Capture the cell that displays the provided text and extract its [X, Y] central coordinate. 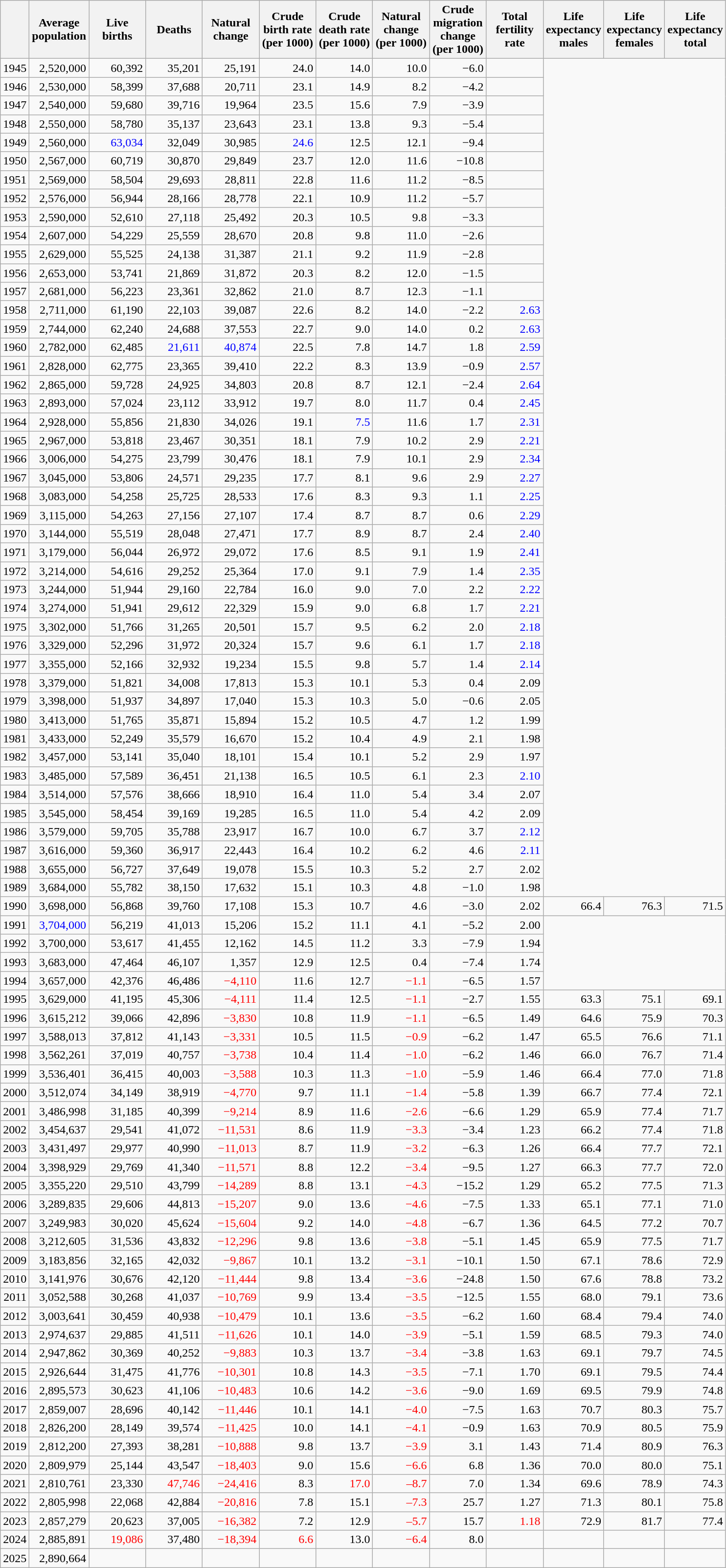
2.31 [515, 422]
–5.7 [401, 1521]
13.8 [344, 124]
22.6 [288, 310]
68.0 [573, 1297]
37,812 [117, 1037]
24,571 [174, 478]
1.39 [515, 1092]
1958 [15, 310]
1.69 [515, 1390]
52,166 [117, 664]
2.45 [515, 403]
3,684,000 [59, 888]
22.2 [288, 366]
55,525 [117, 254]
1990 [15, 906]
−10,301 [231, 1372]
2004 [15, 1167]
56,727 [117, 869]
67.1 [573, 1260]
3,398,000 [59, 701]
−6.0 [458, 68]
Natural change (per 1000) [401, 29]
51,944 [117, 590]
2,567,000 [59, 161]
2016 [15, 1390]
2009 [15, 1260]
3,579,000 [59, 831]
−2.2 [458, 310]
−9.0 [458, 1390]
22.1 [288, 198]
45,306 [174, 999]
39,169 [174, 813]
−9,214 [231, 1111]
20,324 [231, 646]
53,141 [117, 757]
3,413,000 [59, 720]
21.0 [288, 292]
53,741 [117, 273]
1.18 [515, 1521]
−3.0 [458, 906]
−24,416 [231, 1484]
1999 [15, 1074]
1.9 [458, 552]
2000 [15, 1092]
34,026 [231, 422]
62,240 [117, 329]
31,536 [117, 1242]
2,967,000 [59, 440]
2.22 [515, 590]
−10,479 [231, 1316]
9.7 [288, 1092]
75.7 [695, 1409]
Crude birth rate (per 1000) [288, 29]
−6.7 [458, 1223]
−3.1 [401, 1260]
−11,013 [231, 1148]
41,143 [174, 1037]
16.0 [288, 590]
36,917 [174, 850]
8.5 [344, 552]
2018 [15, 1428]
5.7 [401, 664]
3,141,976 [59, 1279]
1968 [15, 496]
1989 [15, 888]
34,897 [174, 701]
3,006,000 [59, 459]
41,072 [174, 1130]
80.5 [634, 1428]
1947 [15, 105]
54,616 [117, 571]
6.6 [288, 1540]
−3,588 [231, 1074]
10.9 [344, 198]
−10,483 [231, 1390]
2,890,664 [59, 1558]
53,617 [117, 944]
1967 [15, 478]
−2.7 [458, 999]
23,917 [231, 831]
1952 [15, 198]
39,066 [117, 1018]
41,195 [117, 999]
2017 [15, 1409]
1,357 [231, 962]
3,588,013 [59, 1037]
2,520,000 [59, 68]
77.2 [634, 1223]
57,589 [117, 776]
28,149 [117, 1428]
76.7 [634, 1055]
3,457,000 [59, 757]
−11,531 [231, 1130]
74.3 [695, 1484]
3,655,000 [59, 869]
−1.5 [458, 273]
8.1 [344, 478]
2,607,000 [59, 235]
23,799 [174, 459]
1966 [15, 459]
38,281 [174, 1446]
16,670 [231, 738]
24.6 [288, 142]
3.7 [458, 831]
3,562,261 [59, 1055]
2,590,000 [59, 217]
1974 [15, 608]
2006 [15, 1204]
3,433,000 [59, 738]
2013 [15, 1335]
2025 [15, 1558]
22,784 [231, 590]
2.7 [458, 869]
46,486 [174, 981]
25,725 [174, 496]
2019 [15, 1446]
22.5 [288, 347]
4.8 [401, 888]
1948 [15, 124]
40,990 [174, 1148]
40,938 [174, 1316]
70.3 [695, 1018]
20,711 [231, 87]
74.8 [695, 1390]
−10,888 [231, 1446]
Total fertility rate [515, 29]
Life expectancy males [573, 29]
−2.4 [458, 385]
2.1 [458, 738]
1.70 [515, 1372]
2,865,000 [59, 385]
51,937 [117, 701]
−18,394 [231, 1540]
55,856 [117, 422]
28,048 [174, 533]
2.11 [515, 850]
2,926,644 [59, 1372]
32,165 [117, 1260]
−15,207 [231, 1204]
47,746 [174, 1484]
−6.3 [458, 1148]
3,212,605 [59, 1242]
52,610 [117, 217]
Crude migration change (per 1000) [458, 29]
28,811 [231, 180]
29,849 [231, 161]
1979 [15, 701]
3,700,000 [59, 944]
1963 [15, 403]
Life expectancy females [634, 29]
−11,425 [231, 1428]
54,275 [117, 459]
1945 [15, 68]
64.6 [573, 1018]
62,775 [117, 366]
−3,738 [231, 1055]
58,454 [117, 813]
1984 [15, 794]
62,485 [117, 347]
1.45 [515, 1242]
6.7 [401, 831]
2002 [15, 1130]
2008 [15, 1242]
2.59 [515, 347]
38,919 [174, 1092]
3,179,000 [59, 552]
30,676 [117, 1279]
65.2 [573, 1186]
31,872 [231, 273]
4.2 [458, 813]
2003 [15, 1148]
2021 [15, 1484]
25,144 [117, 1465]
56,219 [117, 925]
22.7 [288, 329]
2,893,000 [59, 403]
58,399 [117, 87]
1954 [15, 235]
0.2 [458, 329]
23,112 [174, 403]
−3,331 [231, 1037]
3,183,856 [59, 1260]
1960 [15, 347]
52,296 [117, 646]
23,365 [174, 366]
51,765 [117, 720]
68.4 [573, 1316]
1995 [15, 999]
59,680 [117, 105]
1969 [15, 515]
77.0 [634, 1074]
43,547 [174, 1465]
1.60 [515, 1316]
−3.2 [401, 1148]
−7.9 [458, 944]
3,274,000 [59, 608]
2014 [15, 1353]
1981 [15, 738]
80.1 [634, 1502]
71.5 [695, 906]
54,229 [117, 235]
2001 [15, 1111]
21,611 [174, 347]
41,776 [174, 1372]
3,454,637 [59, 1130]
2,540,000 [59, 105]
3,003,641 [59, 1316]
41,037 [174, 1297]
42,120 [174, 1279]
34,149 [117, 1092]
1977 [15, 664]
39,087 [231, 310]
61,190 [117, 310]
3,355,220 [59, 1186]
Life expectancy total [695, 29]
1972 [15, 571]
2.05 [515, 701]
19,285 [231, 813]
80.3 [634, 1409]
2,550,000 [59, 124]
74.5 [695, 1353]
2010 [15, 1279]
46,107 [174, 962]
78.6 [634, 1260]
–7.3 [401, 1502]
−11,571 [231, 1167]
32,049 [174, 142]
27,156 [174, 515]
40,757 [174, 1055]
30,476 [231, 459]
28,670 [231, 235]
1946 [15, 87]
1.43 [515, 1446]
3,514,000 [59, 794]
3,431,497 [59, 1148]
66.3 [573, 1167]
1.26 [515, 1148]
21,138 [231, 776]
8.6 [288, 1130]
31,185 [117, 1111]
7.2 [288, 1521]
2.35 [515, 571]
−4.6 [401, 1204]
−10.1 [458, 1260]
20,623 [117, 1521]
2007 [15, 1223]
2.29 [515, 515]
13.9 [401, 366]
−11,444 [231, 1279]
39,410 [231, 366]
10.6 [288, 1390]
3,302,000 [59, 627]
26,972 [174, 552]
3,629,000 [59, 999]
75.8 [695, 1502]
45,624 [174, 1223]
−7.1 [458, 1372]
41,106 [174, 1390]
5.0 [401, 701]
25,492 [231, 217]
22,443 [231, 850]
40,874 [231, 347]
−3,830 [231, 1018]
1.94 [515, 944]
3,683,000 [59, 962]
−15,604 [231, 1223]
Natural change [231, 29]
11.7 [401, 403]
2,828,000 [59, 366]
35,040 [174, 757]
0.6 [458, 515]
15.4 [288, 757]
35,871 [174, 720]
2,859,007 [59, 1409]
35,137 [174, 124]
31,265 [174, 627]
5.3 [401, 683]
2.27 [515, 478]
2.34 [515, 459]
2022 [15, 1502]
23.5 [288, 105]
−5.7 [458, 198]
1.49 [515, 1018]
−4,111 [231, 999]
81.7 [634, 1521]
29,541 [117, 1130]
30,459 [117, 1316]
35,579 [174, 738]
36,415 [117, 1074]
32,862 [231, 292]
1980 [15, 720]
–8.7 [401, 1484]
−4.2 [458, 87]
15,206 [231, 925]
69.6 [573, 1484]
2.12 [515, 831]
−4.3 [401, 1186]
69.5 [573, 1390]
15,894 [231, 720]
−5.2 [458, 925]
3,144,000 [59, 533]
2.07 [515, 794]
12,162 [231, 944]
1956 [15, 273]
3,485,000 [59, 776]
14.9 [344, 87]
40,142 [174, 1409]
7.5 [344, 422]
1982 [15, 757]
15.9 [288, 608]
3.3 [401, 944]
42,896 [174, 1018]
67.6 [573, 1279]
70.0 [573, 1465]
2.10 [515, 776]
14.2 [344, 1390]
23,361 [174, 292]
1994 [15, 981]
39,716 [174, 105]
23.7 [288, 161]
78.8 [634, 1279]
1.99 [515, 720]
2,809,979 [59, 1465]
2020 [15, 1465]
1996 [15, 1018]
44,813 [174, 1204]
38,150 [174, 888]
3,214,000 [59, 571]
23,467 [174, 440]
51,766 [117, 627]
19,234 [231, 664]
1964 [15, 422]
−10,769 [231, 1297]
59,360 [117, 850]
Crude death rate (per 1000) [344, 29]
2,885,891 [59, 1540]
28,696 [117, 1409]
1987 [15, 850]
4.9 [401, 738]
−11,626 [231, 1335]
3,398,929 [59, 1167]
3,045,000 [59, 478]
28,533 [231, 496]
40,003 [174, 1074]
1983 [15, 776]
−9,867 [231, 1260]
37,480 [174, 1540]
17,108 [231, 906]
79.9 [634, 1390]
47,464 [117, 962]
1953 [15, 217]
41,511 [174, 1335]
79.3 [634, 1335]
54,258 [117, 496]
11.5 [344, 1037]
29,885 [117, 1335]
29,769 [117, 1167]
2,947,862 [59, 1353]
30,020 [117, 1223]
29,693 [174, 180]
−10.8 [458, 161]
−7.4 [458, 962]
16.7 [288, 831]
2,826,200 [59, 1428]
42,032 [174, 1260]
1997 [15, 1037]
32,932 [174, 664]
−4.0 [401, 1409]
66.0 [573, 1055]
29,072 [231, 552]
79.4 [634, 1316]
1998 [15, 1055]
13.0 [344, 1540]
12.3 [401, 292]
1993 [15, 962]
30,351 [231, 440]
−5.4 [458, 124]
−14,289 [231, 1186]
60,719 [117, 161]
−5.8 [458, 1092]
2024 [15, 1540]
23,643 [231, 124]
−9.4 [458, 142]
66.7 [573, 1092]
55,782 [117, 888]
80.9 [634, 1446]
1973 [15, 590]
14.5 [288, 944]
13.2 [344, 1260]
4.7 [401, 720]
60,392 [117, 68]
2,782,000 [59, 347]
3,536,401 [59, 1074]
3,657,000 [59, 981]
2.2 [458, 590]
1950 [15, 161]
42,884 [174, 1502]
41,340 [174, 1167]
2,569,000 [59, 180]
1.23 [515, 1130]
Live births [117, 29]
40,252 [174, 1353]
30,985 [231, 142]
41,013 [174, 925]
3,698,000 [59, 906]
65.5 [573, 1037]
Average population [59, 29]
−5.9 [458, 1074]
1.2 [458, 720]
3,244,000 [59, 590]
34,803 [231, 385]
52,249 [117, 738]
2.14 [515, 664]
53,806 [117, 478]
2015 [15, 1372]
11.3 [344, 1074]
14.3 [344, 1372]
29,235 [231, 478]
22.8 [288, 180]
24.0 [288, 68]
25,364 [231, 571]
19.7 [288, 403]
27,118 [174, 217]
1.1 [458, 496]
76.6 [634, 1037]
64.5 [573, 1223]
−1.4 [401, 1092]
57,024 [117, 403]
3,355,000 [59, 664]
74.4 [695, 1372]
1951 [15, 180]
34,008 [174, 683]
63.3 [573, 999]
2,974,637 [59, 1335]
1959 [15, 329]
56,223 [117, 292]
40,399 [174, 1111]
2,711,000 [59, 310]
3.4 [458, 794]
55,519 [117, 533]
3,289,835 [59, 1204]
30,268 [117, 1297]
21.1 [288, 254]
2.64 [515, 385]
2012 [15, 1316]
57,576 [117, 794]
59,728 [117, 385]
13.1 [344, 1186]
−4.8 [401, 1223]
−16,382 [231, 1521]
24,688 [174, 329]
2,857,279 [59, 1521]
22,103 [174, 310]
3,115,000 [59, 515]
1970 [15, 533]
59,705 [117, 831]
2.0 [458, 627]
29,606 [117, 1204]
37,005 [174, 1521]
1.59 [515, 1335]
36,451 [174, 776]
21,869 [174, 273]
−15.2 [458, 1186]
37,688 [174, 87]
3.1 [458, 1446]
1.74 [515, 962]
17,813 [231, 683]
2.40 [515, 533]
29,160 [174, 590]
−18,403 [231, 1465]
28,166 [174, 198]
53,818 [117, 440]
2.57 [515, 366]
1.57 [515, 981]
31,475 [117, 1372]
19.1 [288, 422]
2,629,000 [59, 254]
2.3 [458, 776]
−4.1 [401, 1428]
1965 [15, 440]
71.1 [695, 1037]
33,912 [231, 403]
9.9 [288, 1297]
29,510 [117, 1186]
2.00 [515, 925]
14.7 [401, 347]
1992 [15, 944]
1991 [15, 925]
78.9 [634, 1484]
79.1 [634, 1297]
−8.5 [458, 180]
35,201 [174, 68]
2005 [15, 1186]
1949 [15, 142]
2,810,761 [59, 1484]
3,545,000 [59, 813]
1971 [15, 552]
22,068 [117, 1502]
3,083,000 [59, 496]
3,249,983 [59, 1223]
−12.5 [458, 1297]
2.25 [515, 496]
58,780 [117, 124]
39,760 [174, 906]
1955 [15, 254]
−6.4 [401, 1540]
−11,446 [231, 1409]
2,530,000 [59, 87]
72.0 [695, 1167]
1.8 [458, 347]
2,812,200 [59, 1446]
65.1 [573, 1204]
31,972 [174, 646]
2,681,000 [59, 292]
25,191 [231, 68]
1978 [15, 683]
−2.8 [458, 254]
3,615,212 [59, 1018]
37,019 [117, 1055]
1962 [15, 385]
9.5 [344, 627]
−0.6 [458, 701]
1957 [15, 292]
3,616,000 [59, 850]
35,788 [174, 831]
63,034 [117, 142]
27,393 [117, 1446]
19,086 [117, 1540]
17.4 [288, 515]
1975 [15, 627]
2,805,998 [59, 1502]
−20,816 [231, 1502]
79.5 [634, 1372]
51,821 [117, 683]
4.1 [401, 925]
2,576,000 [59, 198]
1976 [15, 646]
54,263 [117, 515]
66.2 [573, 1130]
2,895,573 [59, 1390]
1988 [15, 869]
29,977 [117, 1148]
12.7 [344, 981]
1985 [15, 813]
1961 [15, 366]
1.33 [515, 1204]
18,910 [231, 794]
17,040 [231, 701]
31,387 [231, 254]
27,107 [231, 515]
20,501 [231, 627]
3,379,000 [59, 683]
−9.5 [458, 1167]
−12,296 [231, 1242]
19,078 [231, 869]
80.0 [634, 1465]
3,329,000 [59, 646]
2.4 [458, 533]
41,455 [174, 944]
2011 [15, 1297]
37,553 [231, 329]
3,052,588 [59, 1297]
3,486,998 [59, 1111]
−24.8 [458, 1279]
79.7 [634, 1353]
37,649 [174, 869]
43,832 [174, 1242]
58,504 [117, 180]
29,252 [174, 571]
10.7 [344, 906]
2,928,000 [59, 422]
56,044 [117, 552]
3,704,000 [59, 925]
30,870 [174, 161]
25,559 [174, 235]
68.5 [573, 1335]
25.7 [458, 1502]
73.2 [695, 1279]
30,623 [117, 1390]
17,632 [231, 888]
12.2 [344, 1167]
3,512,074 [59, 1092]
2,560,000 [59, 142]
51,941 [117, 608]
2,653,000 [59, 273]
Deaths [174, 29]
1.97 [515, 757]
2023 [15, 1521]
1.34 [515, 1484]
56,944 [117, 198]
56,868 [117, 906]
27,471 [231, 533]
24,925 [174, 385]
19,964 [231, 105]
22,329 [231, 608]
−4,110 [231, 981]
39,574 [174, 1428]
77.1 [634, 1204]
38,666 [174, 794]
2,744,000 [59, 329]
1986 [15, 831]
21,830 [174, 422]
30,369 [117, 1353]
24,138 [174, 254]
71.0 [695, 1204]
28,778 [231, 198]
73.6 [695, 1297]
−9,883 [231, 1353]
23,330 [117, 1484]
−4,770 [231, 1092]
29,612 [174, 608]
43,799 [174, 1186]
1.47 [515, 1037]
2.41 [515, 552]
42,376 [117, 981]
18,101 [231, 757]
70.9 [573, 1428]
